Scan for the cell matching the given text and deliver its (x, y) coordinate at center. 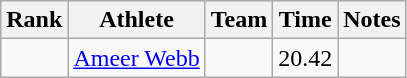
20.42 (306, 58)
Rank (34, 20)
Team (239, 20)
Athlete (136, 20)
Time (306, 20)
Notes (372, 20)
Ameer Webb (136, 58)
